Pinpoint the cell where the given text exists, returning its (x, y) midpoint coordinate. 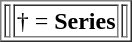
† = Series (66, 20)
